Scan for the cell matching the given text and deliver its (X, Y) coordinate at center. 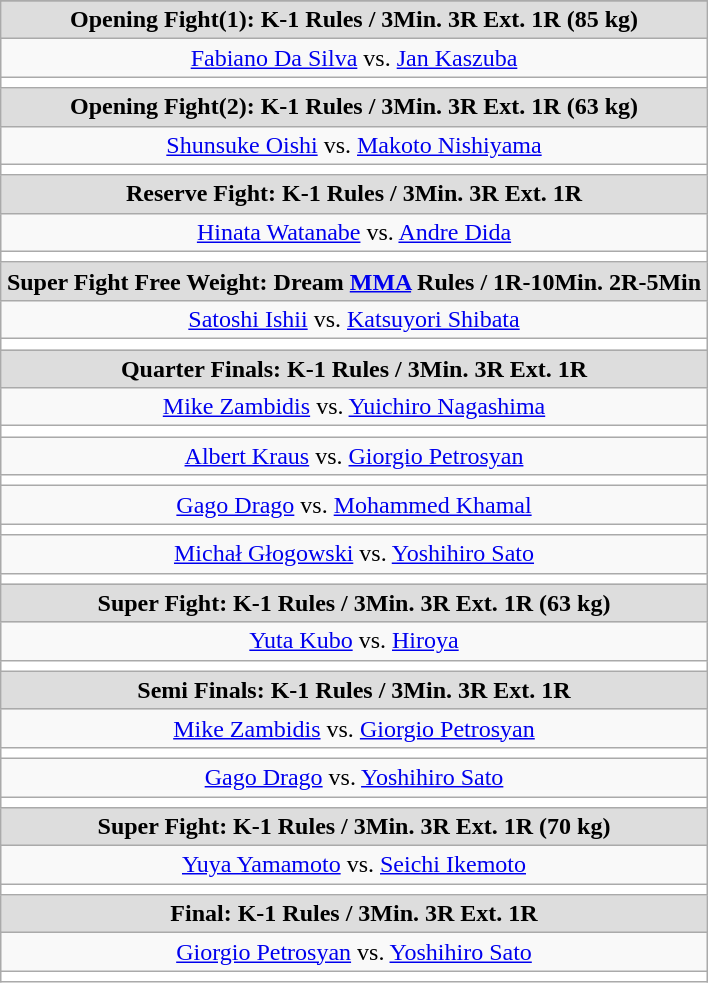
Yuta Kubo vs. Hiroya (354, 641)
Giorgio Petrosyan vs. Yoshihiro Sato (354, 952)
Satoshi Ishii vs. Katsuyori Shibata (354, 319)
Opening Fight(1): K-1 Rules / 3Min. 3R Ext. 1R (85 kg) (354, 20)
Gago Drago vs. Yoshihiro Sato (354, 777)
Mike Zambidis vs. Yuichiro Nagashima (354, 407)
Albert Kraus vs. Giorgio Petrosyan (354, 456)
Gago Drago vs. Mohammed Khamal (354, 505)
Quarter Finals: K-1 Rules / 3Min. 3R Ext. 1R (354, 369)
Semi Finals: K-1 Rules / 3Min. 3R Ext. 1R (354, 690)
Super Fight Free Weight: Dream MMA Rules / 1R-10Min. 2R-5Min (354, 281)
Final: K-1 Rules / 3Min. 3R Ext. 1R (354, 914)
Shunsuke Oishi vs. Makoto Nishiyama (354, 145)
Super Fight: K-1 Rules / 3Min. 3R Ext. 1R (70 kg) (354, 827)
Michał Głogowski vs. Yoshihiro Sato (354, 554)
Reserve Fight: K-1 Rules / 3Min. 3R Ext. 1R (354, 194)
Mike Zambidis vs. Giorgio Petrosyan (354, 728)
Opening Fight(2): K-1 Rules / 3Min. 3R Ext. 1R (63 kg) (354, 107)
Hinata Watanabe vs. Andre Dida (354, 232)
Super Fight: K-1 Rules / 3Min. 3R Ext. 1R (63 kg) (354, 603)
Yuya Yamamoto vs. Seichi Ikemoto (354, 865)
Fabiano Da Silva vs. Jan Kaszuba (354, 58)
